Return the (X, Y) coordinate for the center point of the cell that contains the specified text.  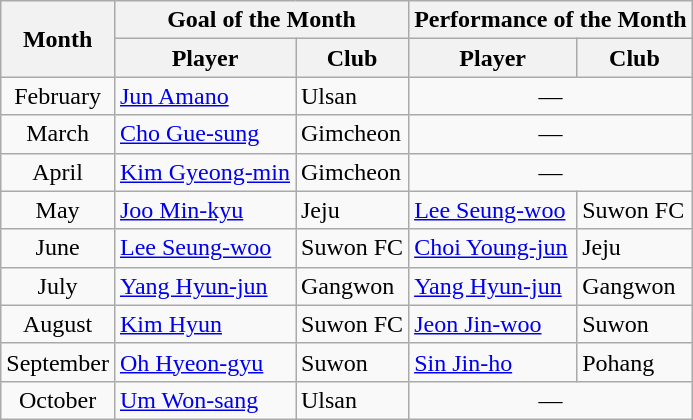
Sin Jin-ho (493, 362)
Jun Amano (204, 96)
Oh Hyeon-gyu (204, 362)
Month (58, 39)
Pohang (635, 362)
Joo Min-kyu (204, 210)
July (58, 286)
Kim Gyeong-min (204, 172)
Goal of the Month (261, 20)
February (58, 96)
Choi Young-jun (493, 248)
June (58, 248)
Performance of the Month (551, 20)
Jeon Jin-woo (493, 324)
August (58, 324)
September (58, 362)
March (58, 134)
Um Won-sang (204, 400)
May (58, 210)
April (58, 172)
Kim Hyun (204, 324)
Cho Gue-sung (204, 134)
October (58, 400)
